Provide the [X, Y] coordinate of the cell's center where the given text is located.  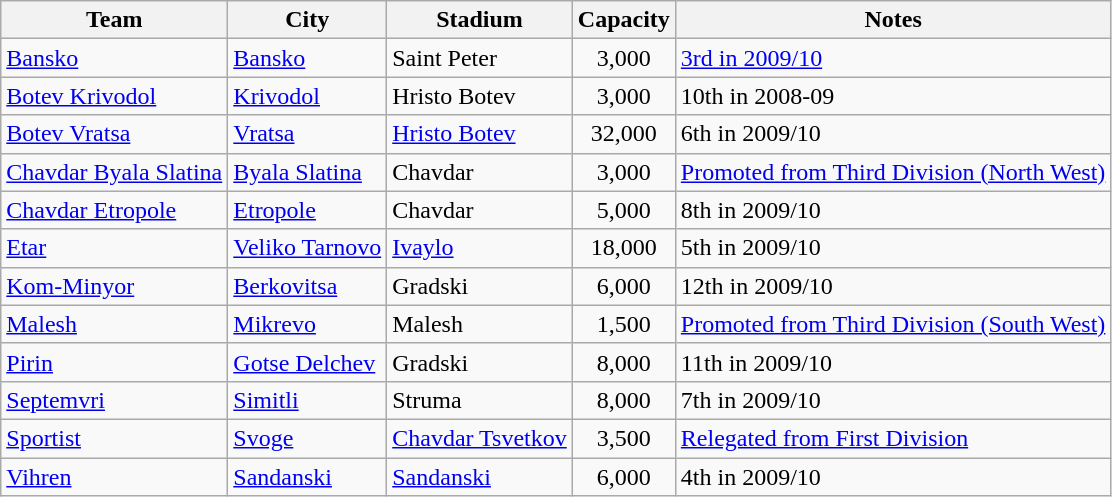
Relegated from First Division [893, 438]
Chavdar Tsvetkov [480, 438]
Simitli [308, 400]
Veliko Tarnovo [308, 248]
Mikrevo [308, 324]
Promoted from Third Division (South West) [893, 324]
Septemvri [114, 400]
Byala Slatina [308, 172]
Berkovitsa [308, 286]
7th in 2009/10 [893, 400]
Krivodol [308, 96]
Kom-Minyor [114, 286]
4th in 2009/10 [893, 477]
City [308, 20]
Stadium [480, 20]
Vihren [114, 477]
Botev Krivodol [114, 96]
Svoge [308, 438]
5,000 [624, 210]
Gotse Delchev [308, 362]
Sportist [114, 438]
18,000 [624, 248]
32,000 [624, 134]
5th in 2009/10 [893, 248]
Struma [480, 400]
8th in 2009/10 [893, 210]
3,500 [624, 438]
Etar [114, 248]
1,500 [624, 324]
Team [114, 20]
Capacity [624, 20]
Notes [893, 20]
12th in 2009/10 [893, 286]
Chavdar Etropole [114, 210]
Promoted from Third Division (North West) [893, 172]
Etropole [308, 210]
Saint Peter [480, 58]
6th in 2009/10 [893, 134]
11th in 2009/10 [893, 362]
Chavdar Byala Slatina [114, 172]
Botev Vratsa [114, 134]
Ivaylo [480, 248]
Vratsa [308, 134]
Pirin [114, 362]
3rd in 2009/10 [893, 58]
10th in 2008-09 [893, 96]
